Capture the cell that displays the provided text and extract its [x, y] central coordinate. 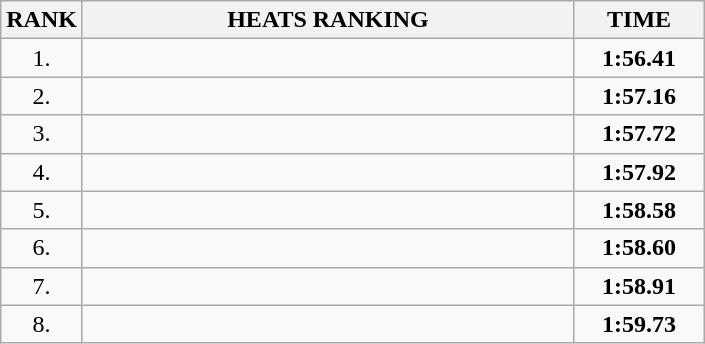
1:58.60 [640, 248]
5. [42, 210]
HEATS RANKING [328, 20]
1:57.16 [640, 96]
1:58.91 [640, 286]
1:59.73 [640, 324]
3. [42, 134]
1:57.72 [640, 134]
6. [42, 248]
4. [42, 172]
8. [42, 324]
1. [42, 58]
TIME [640, 20]
7. [42, 286]
1:58.58 [640, 210]
1:56.41 [640, 58]
1:57.92 [640, 172]
RANK [42, 20]
2. [42, 96]
